Search for the cell housing the specified text and yield its [x, y] center coordinate. 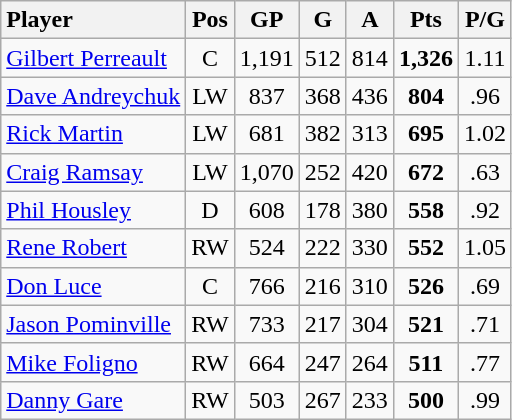
1,326 [426, 58]
.99 [484, 400]
420 [370, 172]
.63 [484, 172]
304 [370, 324]
Gilbert Perreault [94, 58]
Player [94, 20]
264 [370, 362]
P/G [484, 20]
380 [370, 210]
672 [426, 172]
511 [426, 362]
521 [426, 324]
733 [266, 324]
503 [266, 400]
.77 [484, 362]
368 [322, 96]
681 [266, 134]
Craig Ramsay [94, 172]
558 [426, 210]
Pts [426, 20]
G [322, 20]
.69 [484, 286]
D [210, 210]
A [370, 20]
1,191 [266, 58]
Danny Gare [94, 400]
Jason Pominville [94, 324]
247 [322, 362]
310 [370, 286]
608 [266, 210]
766 [266, 286]
313 [370, 134]
Phil Housley [94, 210]
Don Luce [94, 286]
436 [370, 96]
1.05 [484, 248]
Dave Andreychuk [94, 96]
222 [322, 248]
552 [426, 248]
216 [322, 286]
267 [322, 400]
.92 [484, 210]
512 [322, 58]
Rick Martin [94, 134]
Rene Robert [94, 248]
526 [426, 286]
837 [266, 96]
.71 [484, 324]
GP [266, 20]
804 [426, 96]
252 [322, 172]
178 [322, 210]
233 [370, 400]
217 [322, 324]
1.02 [484, 134]
1,070 [266, 172]
695 [426, 134]
500 [426, 400]
664 [266, 362]
Mike Foligno [94, 362]
382 [322, 134]
.96 [484, 96]
524 [266, 248]
Pos [210, 20]
330 [370, 248]
814 [370, 58]
1.11 [484, 58]
